Capture the cell that displays the provided text and extract its (X, Y) central coordinate. 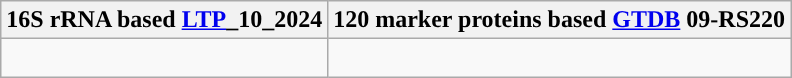
120 marker proteins based GTDB 09-RS220 (560, 20)
16S rRNA based LTP_10_2024 (164, 20)
